Search for the cell housing the specified text and yield its (x, y) center coordinate. 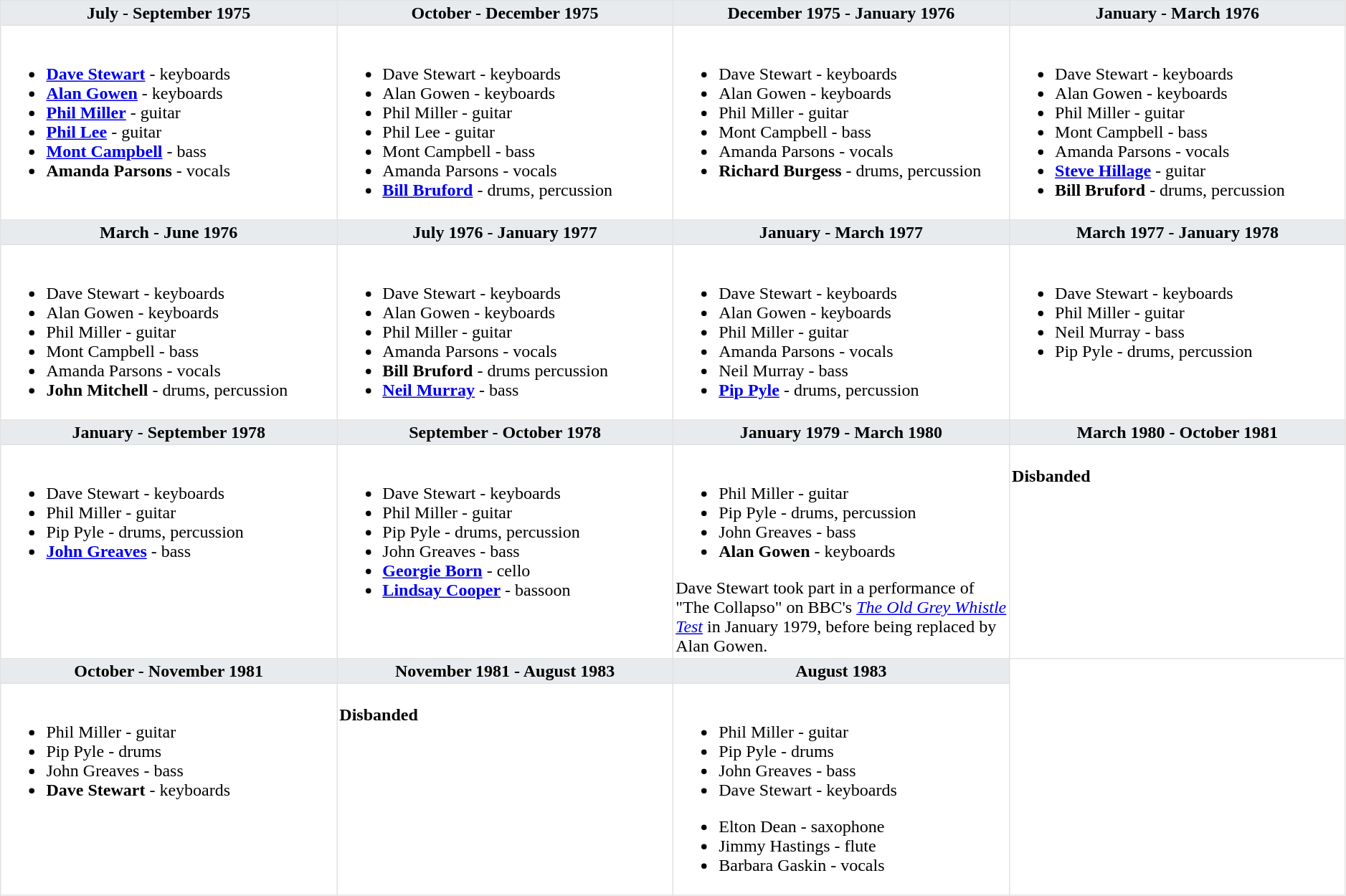
Dave Stewart - keyboardsAlan Gowen - keyboardsPhil Miller - guitarMont Campbell - bassAmanda Parsons - vocalsRichard Burgess - drums, percussion (840, 123)
Dave Stewart - keyboardsPhil Miller - guitarPip Pyle - drums, percussionJohn Greaves - bassGeorgie Born - celloLindsay Cooper - bassoon (505, 551)
July 1976 - January 1977 (505, 232)
July - September 1975 (169, 13)
August 1983 (840, 671)
November 1981 - August 1983 (505, 671)
October - November 1981 (169, 671)
Phil Miller - guitarPip Pyle - drumsJohn Greaves - bassDave Stewart - keyboardsElton Dean - saxophoneJimmy Hastings - fluteBarbara Gaskin - vocals (840, 789)
March 1977 - January 1978 (1177, 232)
Dave Stewart - keyboardsAlan Gowen - keyboardsPhil Miller - guitarAmanda Parsons - vocalsNeil Murray - bassPip Pyle - drums, percussion (840, 332)
January - March 1976 (1177, 13)
December 1975 - January 1976 (840, 13)
Phil Miller - guitarPip Pyle - drumsJohn Greaves - bassDave Stewart - keyboards (169, 789)
January - March 1977 (840, 232)
Dave Stewart - keyboardsPhil Miller - guitarPip Pyle - drums, percussionJohn Greaves - bass (169, 551)
January - September 1978 (169, 432)
Dave Stewart - keyboardsAlan Gowen - keyboardsPhil Miller - guitarAmanda Parsons - vocalsBill Bruford - drums percussionNeil Murray - bass (505, 332)
September - October 1978 (505, 432)
March - June 1976 (169, 232)
Dave Stewart - keyboardsAlan Gowen - keyboardsPhil Miller - guitarPhil Lee - guitarMont Campbell - bassAmanda Parsons - vocals (169, 123)
January 1979 - March 1980 (840, 432)
March 1980 - October 1981 (1177, 432)
Dave Stewart - keyboardsPhil Miller - guitarNeil Murray - bassPip Pyle - drums, percussion (1177, 332)
Dave Stewart - keyboardsAlan Gowen - keyboardsPhil Miller - guitarMont Campbell - bassAmanda Parsons - vocalsJohn Mitchell - drums, percussion (169, 332)
October - December 1975 (505, 13)
